Determine the [x, y] coordinate at the center of the cell enclosing the given text.  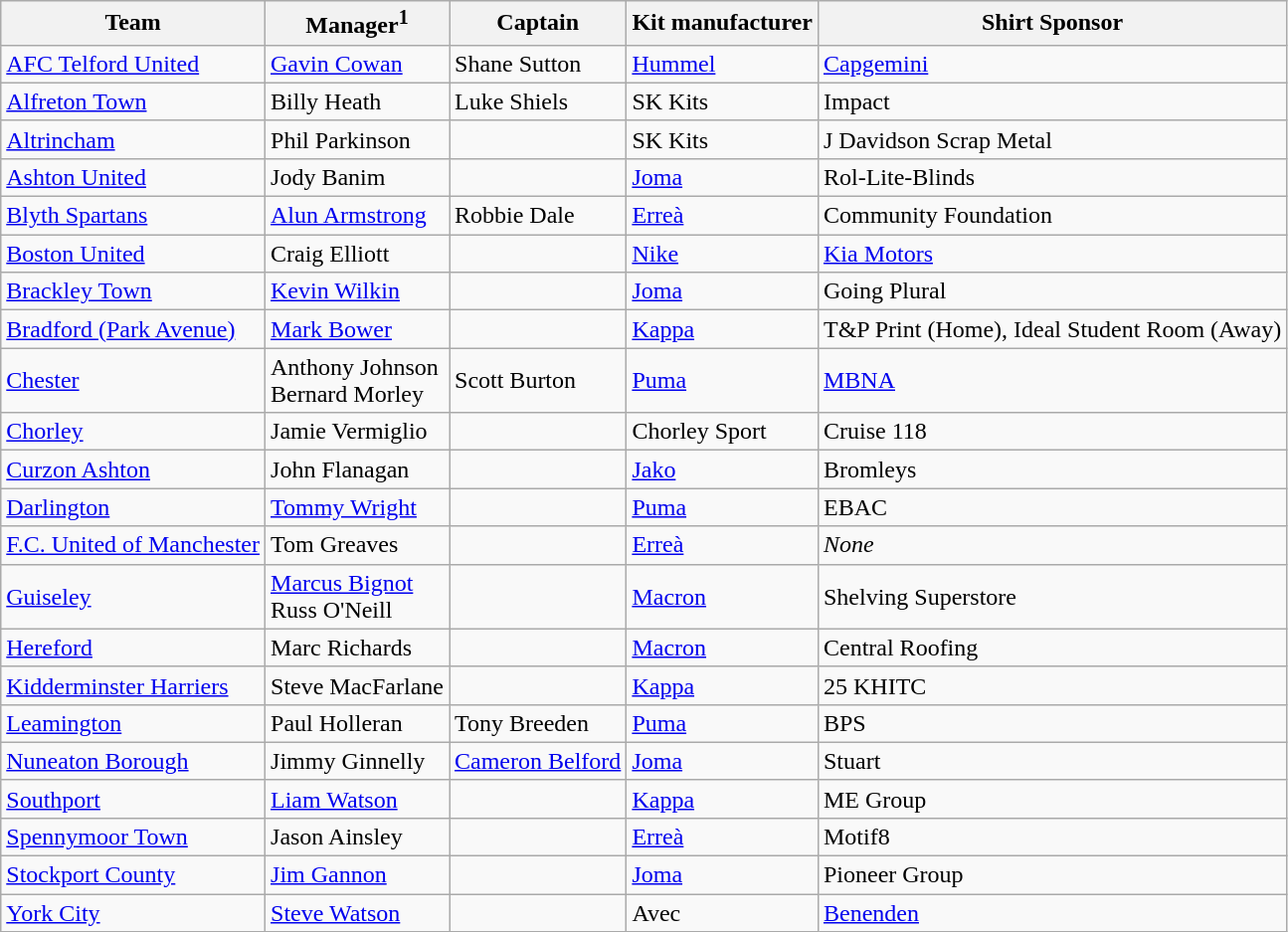
MBNA [1052, 380]
Avec [722, 913]
Phil Parkinson [358, 139]
Manager1 [358, 24]
Jako [722, 469]
Motif8 [1052, 837]
BPS [1052, 723]
Darlington [133, 507]
Shirt Sponsor [1052, 24]
Brackley Town [133, 291]
Jim Gannon [358, 875]
Curzon Ashton [133, 469]
Captain [538, 24]
Nuneaton Borough [133, 761]
Tony Breeden [538, 723]
Paul Holleran [358, 723]
Shelving Superstore [1052, 597]
Steve MacFarlane [358, 685]
Jimmy Ginnelly [358, 761]
Spennymoor Town [133, 837]
ME Group [1052, 799]
Alfreton Town [133, 101]
Stockport County [133, 875]
Kit manufacturer [722, 24]
Chorley [133, 432]
Bromleys [1052, 469]
Blyth Spartans [133, 216]
Chorley Sport [722, 432]
Tom Greaves [358, 545]
Billy Heath [358, 101]
J Davidson Scrap Metal [1052, 139]
Altrincham [133, 139]
Boston United [133, 254]
Southport [133, 799]
Pioneer Group [1052, 875]
Kia Motors [1052, 254]
Anthony JohnsonBernard Morley [358, 380]
Benenden [1052, 913]
Kidderminster Harriers [133, 685]
Marc Richards [358, 648]
Stuart [1052, 761]
Alun Armstrong [358, 216]
Craig Elliott [358, 254]
EBAC [1052, 507]
Gavin Cowan [358, 64]
Shane Sutton [538, 64]
F.C. United of Manchester [133, 545]
Leamington [133, 723]
T&P Print (Home), Ideal Student Room (Away) [1052, 329]
Bradford (Park Avenue) [133, 329]
Hereford [133, 648]
Robbie Dale [538, 216]
Guiseley [133, 597]
Jason Ainsley [358, 837]
Hummel [722, 64]
Tommy Wright [358, 507]
Ashton United [133, 177]
Marcus BignotRuss O'Neill [358, 597]
Jamie Vermiglio [358, 432]
Impact [1052, 101]
Liam Watson [358, 799]
Mark Bower [358, 329]
Chester [133, 380]
Team [133, 24]
Cruise 118 [1052, 432]
Steve Watson [358, 913]
None [1052, 545]
Cameron Belford [538, 761]
York City [133, 913]
Going Plural [1052, 291]
Central Roofing [1052, 648]
25 KHITC [1052, 685]
Nike [722, 254]
Jody Banim [358, 177]
Kevin Wilkin [358, 291]
Scott Burton [538, 380]
Luke Shiels [538, 101]
John Flanagan [358, 469]
Community Foundation [1052, 216]
Capgemini [1052, 64]
Rol-Lite-Blinds [1052, 177]
AFC Telford United [133, 64]
